Capture the cell that displays the provided text and extract its [X, Y] central coordinate. 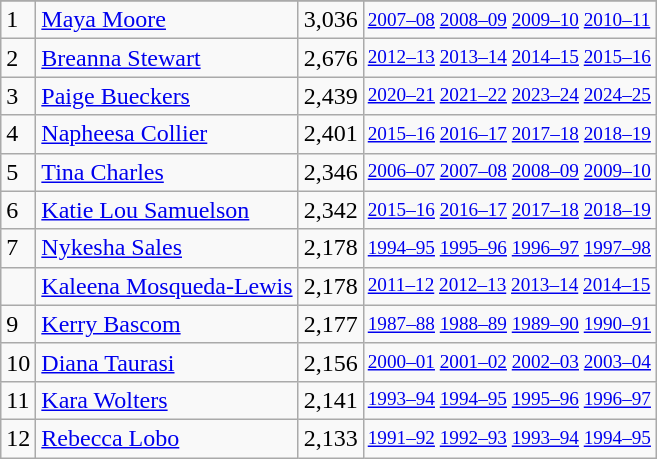
9 [18, 324]
2,156 [330, 362]
1993–94 1994–95 1995–96 1996–97 [509, 400]
11 [18, 400]
Paige Bueckers [167, 96]
Napheesa Collier [167, 134]
2007–08 2008–09 2009–10 2010–11 [509, 20]
2000–01 2001–02 2002–03 2003–04 [509, 362]
12 [18, 438]
Tina Charles [167, 172]
3,036 [330, 20]
2 [18, 58]
Breanna Stewart [167, 58]
Katie Lou Samuelson [167, 210]
2006–07 2007–08 2008–09 2009–10 [509, 172]
2011–12 2012–13 2013–14 2014–15 [509, 286]
1 [18, 20]
2020–21 2021–22 2023–24 2024–25 [509, 96]
4 [18, 134]
3 [18, 96]
5 [18, 172]
2,439 [330, 96]
2,676 [330, 58]
1987–88 1988–89 1989–90 1990–91 [509, 324]
2,342 [330, 210]
7 [18, 248]
2,141 [330, 400]
10 [18, 362]
2,346 [330, 172]
Diana Taurasi [167, 362]
2,401 [330, 134]
1991–92 1992–93 1993–94 1994–95 [509, 438]
6 [18, 210]
1994–95 1995–96 1996–97 1997–98 [509, 248]
Rebecca Lobo [167, 438]
Nykesha Sales [167, 248]
Kaleena Mosqueda-Lewis [167, 286]
Kerry Bascom [167, 324]
Maya Moore [167, 20]
2,177 [330, 324]
2012–13 2013–14 2014–15 2015–16 [509, 58]
2,133 [330, 438]
Kara Wolters [167, 400]
